Pinpoint the cell where the given text exists, returning its (x, y) midpoint coordinate. 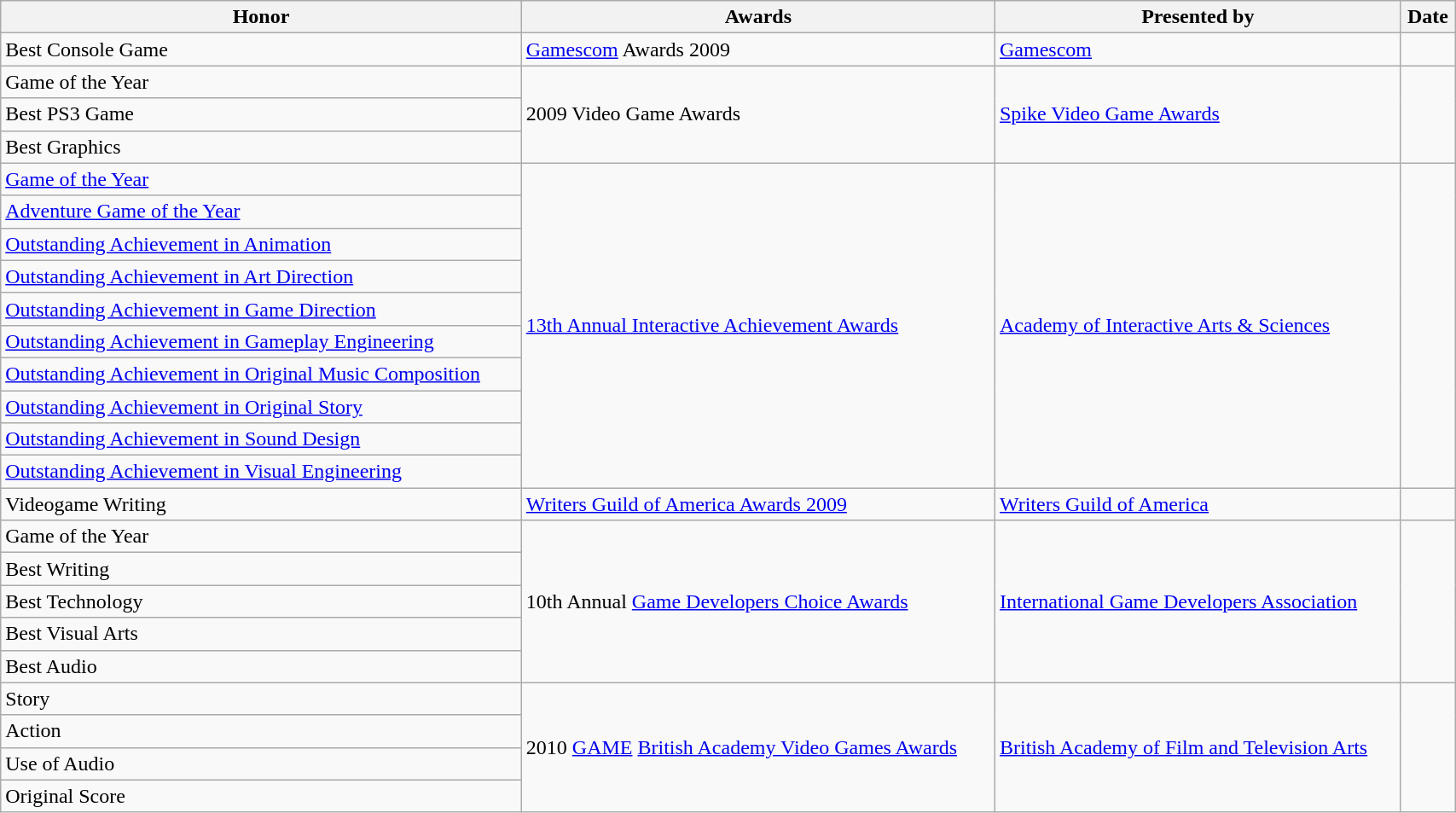
Outstanding Achievement in Original Story (261, 407)
Videogame Writing (261, 504)
British Academy of Film and Television Arts (1198, 747)
Outstanding Achievement in Sound Design (261, 439)
Adventure Game of the Year (261, 212)
Presented by (1198, 17)
Gamescom (1198, 49)
Best PS3 Game (261, 114)
Spike Video Game Awards (1198, 114)
10th Annual Game Developers Choice Awards (757, 601)
Original Score (261, 796)
Writers Guild of America (1198, 504)
Writers Guild of America Awards 2009 (757, 504)
Best Graphics (261, 147)
Use of Audio (261, 764)
Best Console Game (261, 49)
Outstanding Achievement in Art Direction (261, 276)
Honor (261, 17)
Outstanding Achievement in Visual Engineering (261, 472)
2009 Video Game Awards (757, 114)
Best Writing (261, 569)
International Game Developers Association (1198, 601)
Action (261, 731)
Best Technology (261, 601)
Academy of Interactive Arts & Sciences (1198, 326)
2010 GAME British Academy Video Games Awards (757, 747)
Gamescom Awards 2009 (757, 49)
Outstanding Achievement in Original Music Composition (261, 374)
13th Annual Interactive Achievement Awards (757, 326)
Outstanding Achievement in Gameplay Engineering (261, 341)
Outstanding Achievement in Animation (261, 244)
Best Visual Arts (261, 634)
Awards (757, 17)
Date (1428, 17)
Best Audio (261, 666)
Story (261, 699)
Outstanding Achievement in Game Direction (261, 309)
